For the text-containing cell, return its midpoint in (X, Y) coordinate format. 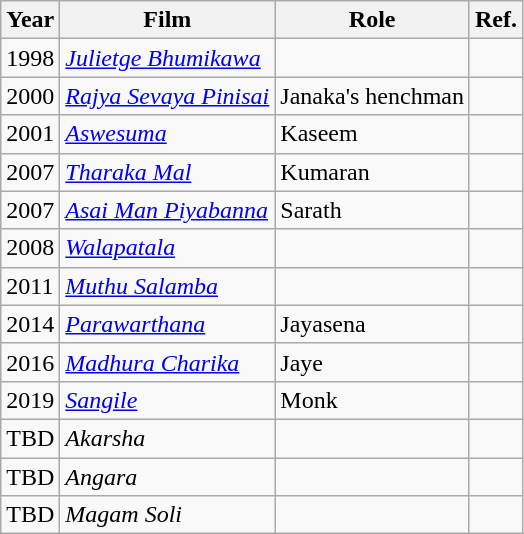
2011 (30, 286)
Kumaran (372, 172)
Jayasena (372, 324)
Monk (372, 400)
Sarath (372, 210)
2008 (30, 248)
1998 (30, 58)
Tharaka Mal (168, 172)
Film (168, 20)
2000 (30, 96)
Ref. (496, 20)
Role (372, 20)
Asai Man Piyabanna (168, 210)
2001 (30, 134)
Sangile (168, 400)
Jaye (372, 362)
Akarsha (168, 438)
Rajya Sevaya Pinisai (168, 96)
Janaka's henchman (372, 96)
2016 (30, 362)
Aswesuma (168, 134)
Kaseem (372, 134)
Julietge Bhumikawa (168, 58)
2014 (30, 324)
Muthu Salamba (168, 286)
Magam Soli (168, 515)
Angara (168, 477)
Year (30, 20)
Parawarthana (168, 324)
Walapatala (168, 248)
Madhura Charika (168, 362)
2019 (30, 400)
